Output the [x, y] coordinate of the center of the cell containing the given text.  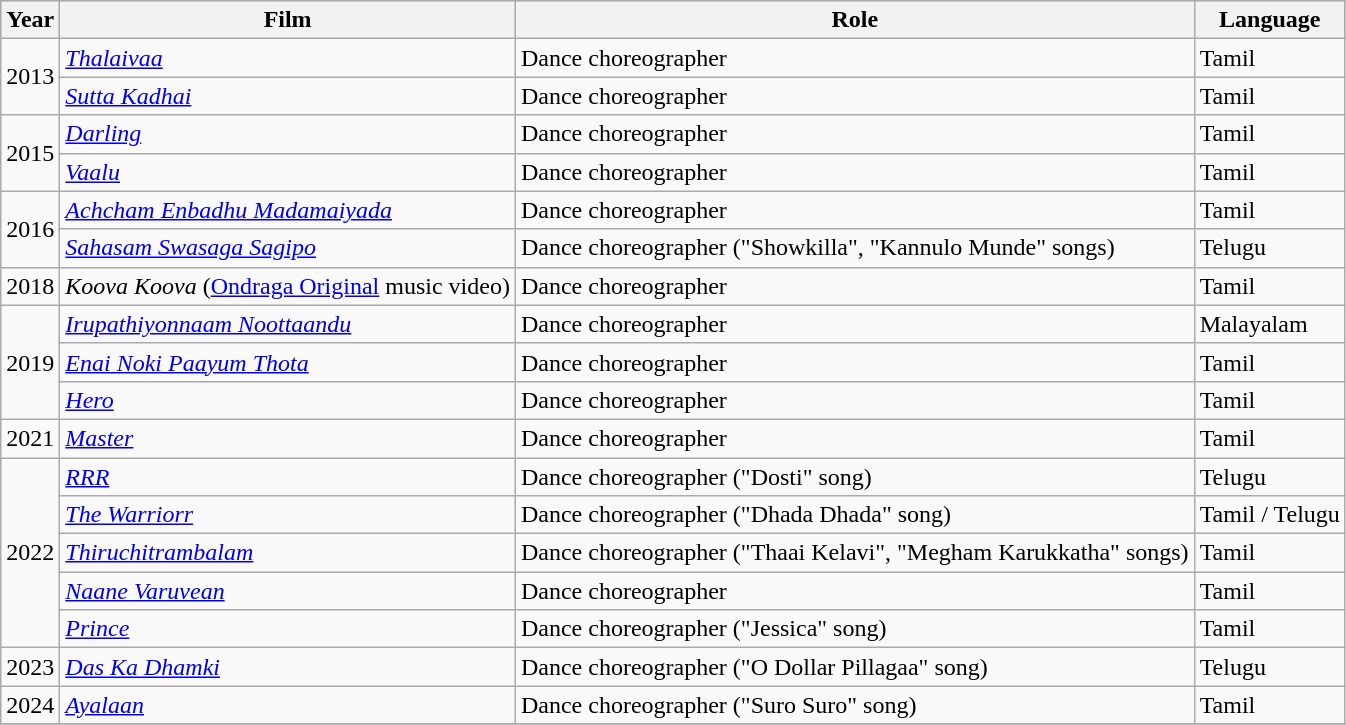
Dance choreographer ("Dhada Dhada" song) [854, 515]
2016 [30, 229]
Koova Koova (Ondraga Original music video) [288, 286]
Language [1270, 20]
Dance choreographer ("Dosti" song) [854, 477]
Vaalu [288, 172]
Master [288, 438]
Naane Varuvean [288, 591]
Dance choreographer ("O Dollar Pillagaa" song) [854, 667]
2022 [30, 553]
Enai Noki Paayum Thota [288, 362]
Prince [288, 629]
The Warriorr [288, 515]
Irupathiyonnaam Noottaandu [288, 324]
Das Ka Dhamki [288, 667]
Sahasam Swasaga Sagipo [288, 248]
Achcham Enbadhu Madamaiyada [288, 210]
Ayalaan [288, 705]
Darling [288, 134]
2013 [30, 77]
Year [30, 20]
2018 [30, 286]
Thalaivaa [288, 58]
Dance choreographer ("Jessica" song) [854, 629]
2024 [30, 705]
Dance choreographer ("Thaai Kelavi", "Megham Karukkatha" songs) [854, 553]
Sutta Kadhai [288, 96]
Malayalam [1270, 324]
Dance choreographer ("Showkilla", "Kannulo Munde" songs) [854, 248]
2015 [30, 153]
Thiruchitrambalam [288, 553]
Dance choreographer ("Suro Suro" song) [854, 705]
2019 [30, 362]
Tamil / Telugu [1270, 515]
RRR [288, 477]
Film [288, 20]
Role [854, 20]
2021 [30, 438]
2023 [30, 667]
Hero [288, 400]
